Identify which cell holds the provided text, then report its (x, y) central coordinate. 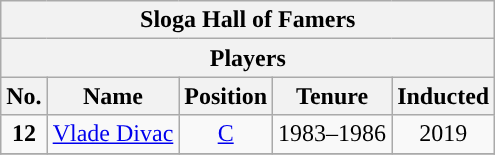
Tenure (332, 96)
2019 (444, 134)
Position (226, 96)
Inducted (444, 96)
No. (24, 96)
Sloga Hall of Famers (248, 20)
C (226, 134)
Vlade Divac (113, 134)
Name (113, 96)
12 (24, 134)
1983–1986 (332, 134)
Players (248, 58)
